Return [x, y] of the center of cell containing provided text 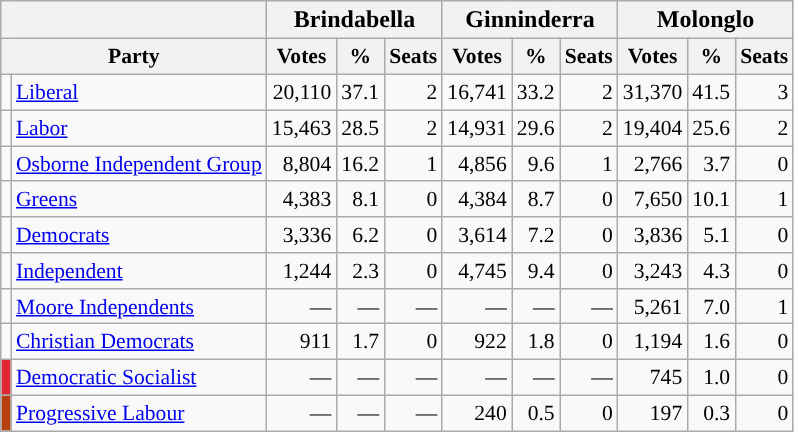
1.7 [360, 342]
745 [652, 377]
911 [302, 342]
5,261 [652, 306]
Brindabella [355, 20]
4.3 [711, 271]
2,766 [652, 164]
Democratic Socialist [139, 377]
4,856 [476, 164]
28.5 [360, 128]
4,384 [476, 199]
Christian Democrats [139, 342]
9.4 [536, 271]
31,370 [652, 92]
Ginninderra [530, 20]
19,404 [652, 128]
3,243 [652, 271]
1.8 [536, 342]
2.3 [360, 271]
Liberal [139, 92]
Progressive Labour [139, 413]
15,463 [302, 128]
1,244 [302, 271]
16.2 [360, 164]
Labor [139, 128]
9.6 [536, 164]
7.0 [711, 306]
922 [476, 342]
1.6 [711, 342]
4,745 [476, 271]
7,650 [652, 199]
10.1 [711, 199]
Molonglo [706, 20]
197 [652, 413]
8.1 [360, 199]
3,336 [302, 235]
25.6 [711, 128]
3,614 [476, 235]
6.2 [360, 235]
41.5 [711, 92]
37.1 [360, 92]
20,110 [302, 92]
Independent [139, 271]
0.5 [536, 413]
Osborne Independent Group [139, 164]
Moore Independents [139, 306]
5.1 [711, 235]
29.6 [536, 128]
33.2 [536, 92]
Greens [139, 199]
8,804 [302, 164]
7.2 [536, 235]
0.3 [711, 413]
14,931 [476, 128]
Party [134, 57]
16,741 [476, 92]
Democrats [139, 235]
1.0 [711, 377]
4,383 [302, 199]
3 [764, 92]
8.7 [536, 199]
3,836 [652, 235]
3.7 [711, 164]
1,194 [652, 342]
240 [476, 413]
